Locate the cell with the specified text and output its (X, Y) center coordinate. 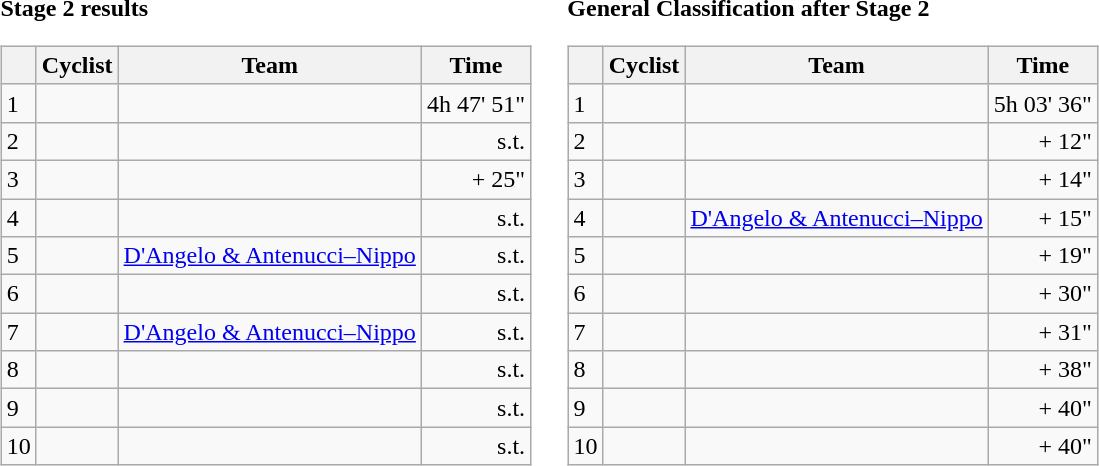
+ 15" (1042, 217)
4h 47' 51" (476, 103)
+ 30" (1042, 294)
+ 31" (1042, 332)
+ 38" (1042, 370)
5h 03' 36" (1042, 103)
+ 25" (476, 179)
+ 19" (1042, 256)
+ 14" (1042, 179)
+ 12" (1042, 141)
